Return the (X, Y) coordinate for the center point of the cell that contains the specified text.  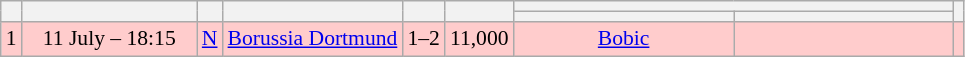
1 (12, 39)
Borussia Dortmund (313, 39)
1–2 (424, 39)
11 July – 18:15 (110, 39)
Bobic (624, 39)
11,000 (480, 39)
N (210, 39)
